Find where the given text appears and provide that cell's center as [X, Y] coordinate. 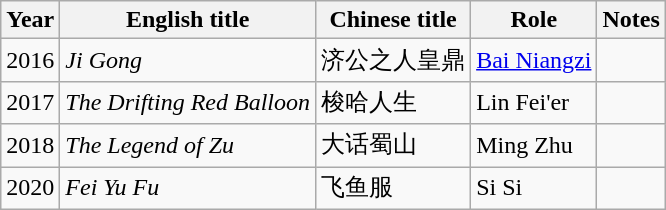
Role [534, 20]
Lin Fei'er [534, 102]
Fei Yu Fu [188, 188]
The Legend of Zu [188, 146]
2017 [30, 102]
2018 [30, 146]
Chinese title [394, 20]
Ming Zhu [534, 146]
2020 [30, 188]
大话蜀山 [394, 146]
Si Si [534, 188]
飞鱼服 [394, 188]
Bai Niangzi [534, 60]
English title [188, 20]
The Drifting Red Balloon [188, 102]
济公之人皇鼎 [394, 60]
Notes [631, 20]
2016 [30, 60]
Ji Gong [188, 60]
梭哈人生 [394, 102]
Year [30, 20]
